Pinpoint the cell where the given text exists, returning its [X, Y] midpoint coordinate. 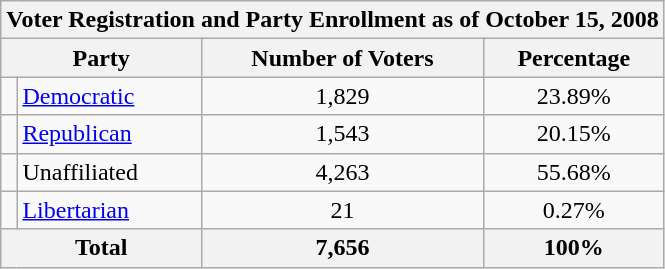
Democratic [110, 96]
7,656 [343, 248]
Party [102, 58]
100% [574, 248]
1,543 [343, 134]
21 [343, 210]
Total [102, 248]
4,263 [343, 172]
1,829 [343, 96]
Libertarian [110, 210]
20.15% [574, 134]
55.68% [574, 172]
23.89% [574, 96]
Republican [110, 134]
0.27% [574, 210]
Voter Registration and Party Enrollment as of October 15, 2008 [332, 20]
Unaffiliated [110, 172]
Number of Voters [343, 58]
Percentage [574, 58]
